Pinpoint the cell where the given text exists, returning its (X, Y) midpoint coordinate. 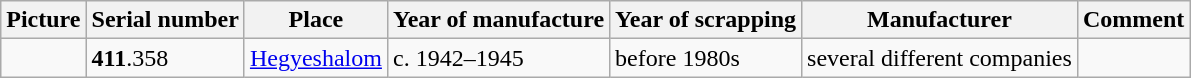
Year of manufacture (498, 20)
Manufacturer (940, 20)
Serial number (165, 20)
Year of scrapping (706, 20)
Place (316, 20)
c. 1942–1945 (498, 58)
Hegyeshalom (316, 58)
411.358 (165, 58)
Comment (1133, 20)
several different companies (940, 58)
before 1980s (706, 58)
Picture (44, 20)
